Detect which cell encompasses the target text, then output its [X, Y] center coordinate. 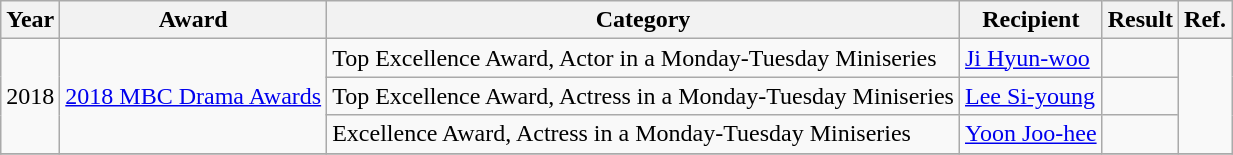
Category [644, 20]
Lee Si-young [1030, 96]
Yoon Joo-hee [1030, 134]
Year [30, 20]
Top Excellence Award, Actress in a Monday-Tuesday Miniseries [644, 96]
2018 MBC Drama Awards [194, 96]
Ji Hyun-woo [1030, 58]
Recipient [1030, 20]
Award [194, 20]
2018 [30, 96]
Ref. [1206, 20]
Excellence Award, Actress in a Monday-Tuesday Miniseries [644, 134]
Top Excellence Award, Actor in a Monday-Tuesday Miniseries [644, 58]
Result [1140, 20]
